Return (X, Y) of the center of cell containing provided text 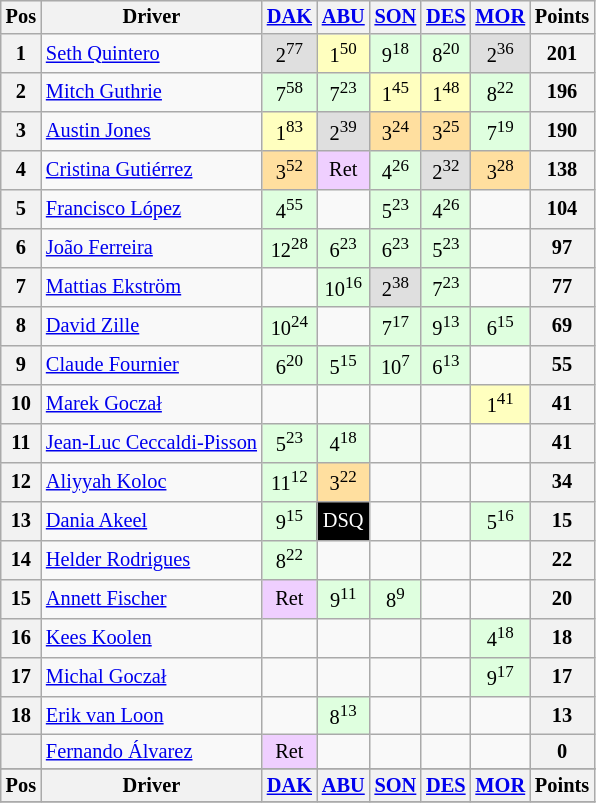
12 (21, 482)
1016 (344, 288)
516 (500, 520)
183 (290, 132)
145 (396, 92)
Francisco López (152, 210)
89 (396, 598)
820 (446, 54)
3 (21, 132)
Cristina Gutiérrez (152, 170)
615 (500, 326)
238 (396, 288)
352 (290, 170)
9 (21, 364)
813 (344, 716)
138 (562, 170)
77 (562, 288)
455 (290, 210)
2 (21, 92)
Austin Jones (152, 132)
Aliyyah Koloc (152, 482)
97 (562, 248)
Annett Fischer (152, 598)
232 (446, 170)
69 (562, 326)
717 (396, 326)
20 (562, 598)
Jean-Luc Ceccaldi-Pisson (152, 442)
1112 (290, 482)
277 (290, 54)
148 (446, 92)
328 (500, 170)
4 (21, 170)
104 (562, 210)
Seth Quintero (152, 54)
141 (500, 404)
236 (500, 54)
Fernando Álvarez (152, 752)
Helder Rodrigues (152, 560)
107 (396, 364)
8 (21, 326)
Claude Fournier (152, 364)
915 (290, 520)
Dania Akeel (152, 520)
620 (290, 364)
João Ferreira (152, 248)
917 (500, 676)
1228 (290, 248)
918 (396, 54)
239 (344, 132)
10 (21, 404)
515 (344, 364)
16 (21, 638)
Erik van Loon (152, 716)
7 (21, 288)
Mattias Ekström (152, 288)
DSQ (344, 520)
Mitch Guthrie (152, 92)
Kees Koolen (152, 638)
758 (290, 92)
22 (562, 560)
322 (344, 482)
911 (344, 598)
1024 (290, 326)
0 (562, 752)
613 (446, 364)
196 (562, 92)
5 (21, 210)
324 (396, 132)
Michal Goczał (152, 676)
34 (562, 482)
190 (562, 132)
719 (500, 132)
325 (446, 132)
201 (562, 54)
14 (21, 560)
55 (562, 364)
150 (344, 54)
11 (21, 442)
913 (446, 326)
1 (21, 54)
6 (21, 248)
Marek Goczał (152, 404)
David Zille (152, 326)
